Provide the [X, Y] coordinate of the cell's center where the given text is located.  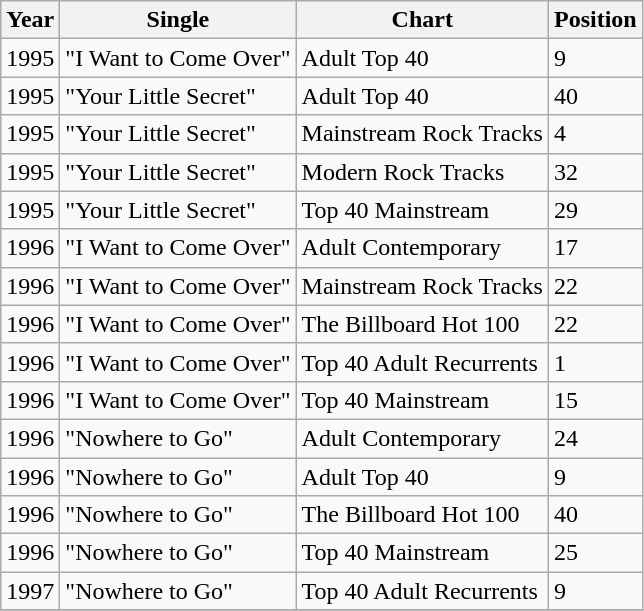
24 [595, 438]
Position [595, 20]
Single [178, 20]
15 [595, 400]
1997 [30, 591]
25 [595, 553]
Chart [422, 20]
Modern Rock Tracks [422, 172]
4 [595, 134]
32 [595, 172]
17 [595, 248]
1 [595, 362]
29 [595, 210]
Year [30, 20]
